Determine the (X, Y) coordinate at the center of the cell enclosing the given text.  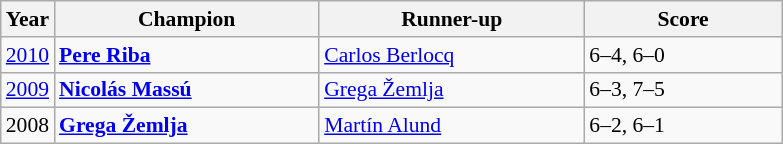
2010 (28, 55)
Pere Riba (186, 55)
Carlos Berlocq (452, 55)
Year (28, 19)
2009 (28, 90)
Champion (186, 19)
6–3, 7–5 (683, 90)
Nicolás Massú (186, 90)
6–4, 6–0 (683, 55)
Runner-up (452, 19)
2008 (28, 126)
6–2, 6–1 (683, 126)
Score (683, 19)
Martín Alund (452, 126)
